Capture the cell that displays the provided text and extract its (x, y) central coordinate. 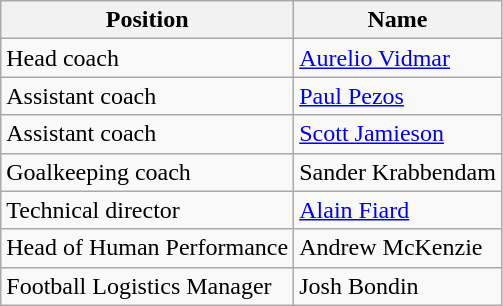
Position (148, 20)
Alain Fiard (398, 210)
Paul Pezos (398, 96)
Scott Jamieson (398, 134)
Technical director (148, 210)
Football Logistics Manager (148, 286)
Goalkeeping coach (148, 172)
Head of Human Performance (148, 248)
Head coach (148, 58)
Sander Krabbendam (398, 172)
Andrew McKenzie (398, 248)
Name (398, 20)
Josh Bondin (398, 286)
Aurelio Vidmar (398, 58)
